Locate the cell with the specified text and output its (x, y) center coordinate. 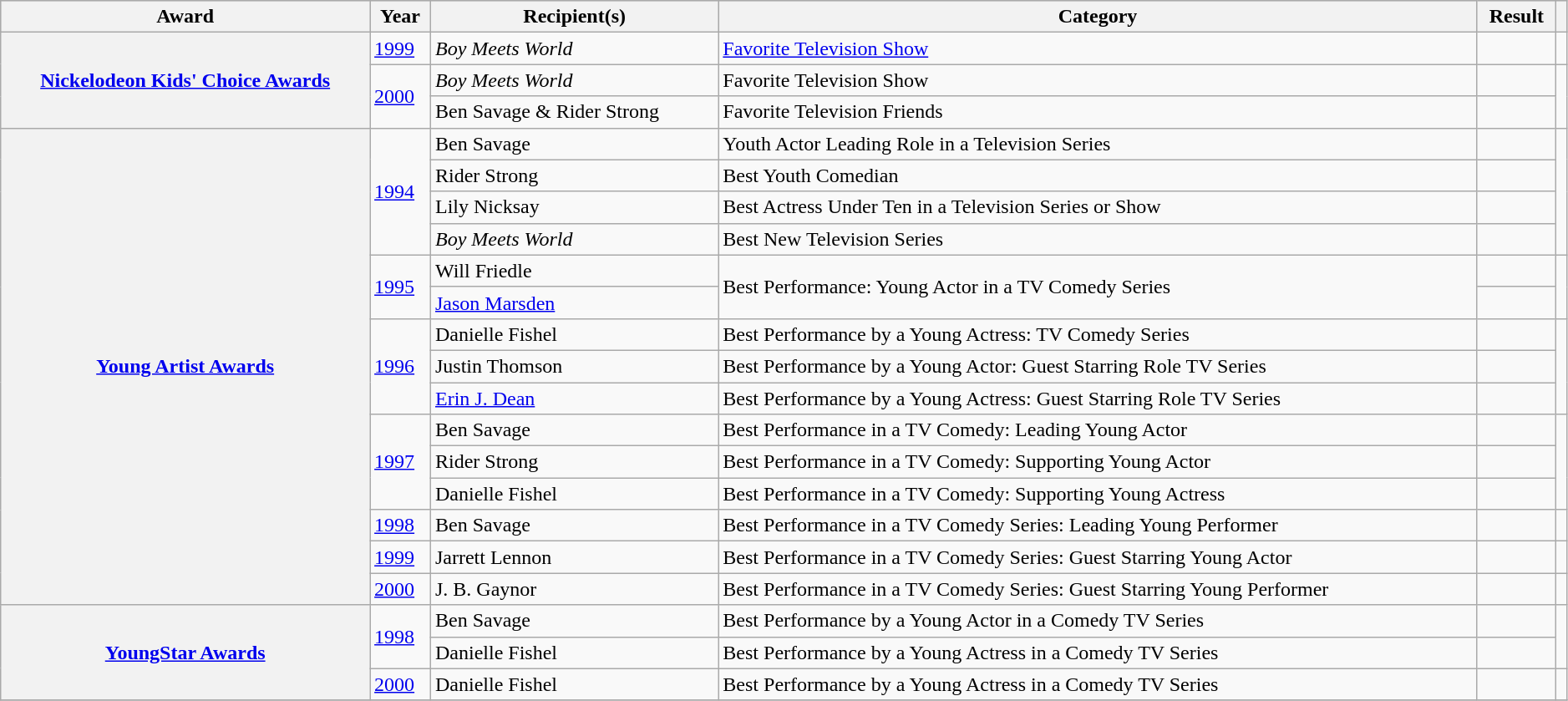
Category (1098, 17)
Justin Thomson (574, 366)
Best Performance in a TV Comedy: Supporting Young Actress (1098, 494)
Best Actress Under Ten in a Television Series or Show (1098, 207)
Best Performance in a TV Comedy Series: Guest Starring Young Performer (1098, 589)
1996 (401, 366)
Ben Savage & Rider Strong (574, 112)
Best Performance in a TV Comedy Series: Guest Starring Young Actor (1098, 557)
Best Performance in a TV Comedy Series: Leading Young Performer (1098, 526)
Best Performance in a TV Comedy: Supporting Young Actor (1098, 462)
Best Youth Comedian (1098, 175)
Recipient(s) (574, 17)
Result (1516, 17)
Best Performance by a Young Actor: Guest Starring Role TV Series (1098, 366)
Favorite Television Friends (1098, 112)
Jarrett Lennon (574, 557)
Nickelodeon Kids' Choice Awards (185, 80)
Best Performance by a Young Actor in a Comedy TV Series (1098, 621)
Erin J. Dean (574, 399)
Best Performance in a TV Comedy: Leading Young Actor (1098, 430)
YoungStar Awards (185, 653)
1995 (401, 287)
Will Friedle (574, 271)
Best New Television Series (1098, 239)
Best Performance by a Young Actress: TV Comedy Series (1098, 334)
Young Artist Awards (185, 366)
Award (185, 17)
Best Performance by a Young Actress: Guest Starring Role TV Series (1098, 399)
Year (401, 17)
Best Performance: Young Actor in a TV Comedy Series (1098, 287)
1994 (401, 191)
Youth Actor Leading Role in a Television Series (1098, 144)
Jason Marsden (574, 302)
1997 (401, 462)
Lily Nicksay (574, 207)
J. B. Gaynor (574, 589)
